Detect which cell encompasses the target text, then output its [x, y] center coordinate. 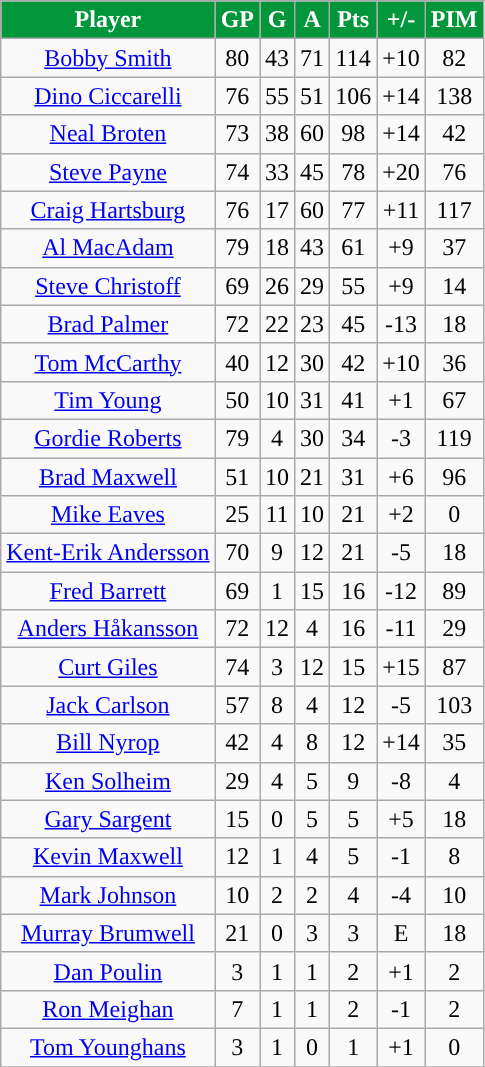
Al MacAdam [108, 248]
78 [354, 172]
+20 [402, 172]
Ron Meighan [108, 1009]
-3 [402, 438]
50 [237, 400]
23 [312, 324]
-13 [402, 324]
PIM [454, 20]
Neal Broten [108, 134]
+/- [402, 20]
70 [237, 553]
E [402, 933]
61 [354, 248]
36 [454, 362]
-4 [402, 895]
117 [454, 210]
11 [278, 515]
114 [354, 58]
Dan Poulin [108, 971]
17 [278, 210]
Ken Solheim [108, 781]
38 [278, 134]
Gordie Roberts [108, 438]
119 [454, 438]
A [312, 20]
67 [454, 400]
73 [237, 134]
-11 [402, 629]
82 [454, 58]
Bobby Smith [108, 58]
Tom McCarthy [108, 362]
Dino Ciccarelli [108, 96]
Kent-Erik Andersson [108, 553]
7 [237, 1009]
89 [454, 591]
40 [237, 362]
Anders Håkansson [108, 629]
+6 [402, 477]
Fred Barrett [108, 591]
22 [278, 324]
41 [354, 400]
Brad Maxwell [108, 477]
80 [237, 58]
Bill Nyrop [108, 743]
37 [454, 248]
Mike Eaves [108, 515]
Mark Johnson [108, 895]
Jack Carlson [108, 705]
-8 [402, 781]
Brad Palmer [108, 324]
-12 [402, 591]
Pts [354, 20]
Tom Younghans [108, 1047]
26 [278, 286]
25 [237, 515]
Kevin Maxwell [108, 857]
77 [354, 210]
Tim Young [108, 400]
Steve Christoff [108, 286]
+15 [402, 667]
+2 [402, 515]
57 [237, 705]
+11 [402, 210]
106 [354, 96]
Craig Hartsburg [108, 210]
Steve Payne [108, 172]
Curt Giles [108, 667]
87 [454, 667]
+5 [402, 819]
14 [454, 286]
G [278, 20]
35 [454, 743]
Gary Sargent [108, 819]
103 [454, 705]
34 [354, 438]
Player [108, 20]
Murray Brumwell [108, 933]
GP [237, 20]
98 [354, 134]
96 [454, 477]
138 [454, 96]
33 [278, 172]
71 [312, 58]
